From the cell containing the given text, extract its center point as [X, Y] coordinate. 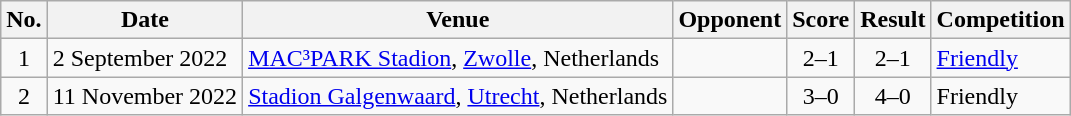
MAC³PARK Stadion, Zwolle, Netherlands [458, 58]
Opponent [730, 20]
Competition [1000, 20]
Result [893, 20]
11 November 2022 [144, 96]
Date [144, 20]
No. [24, 20]
2 [24, 96]
Stadion Galgenwaard, Utrecht, Netherlands [458, 96]
1 [24, 58]
Score [821, 20]
3–0 [821, 96]
Venue [458, 20]
2 September 2022 [144, 58]
4–0 [893, 96]
